Extract the [X, Y] coordinate from the center of the cell holding the provided text.  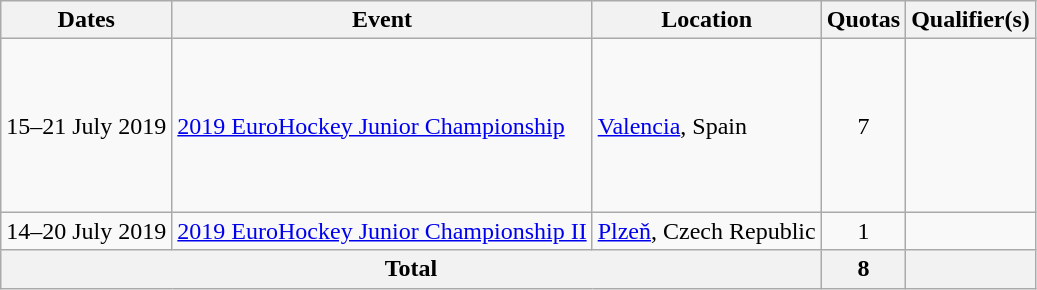
Event [382, 20]
15–21 July 2019 [86, 126]
1 [863, 231]
Qualifier(s) [971, 20]
Valencia, Spain [706, 126]
Location [706, 20]
14–20 July 2019 [86, 231]
7 [863, 126]
Plzeň, Czech Republic [706, 231]
Quotas [863, 20]
2019 EuroHockey Junior Championship II [382, 231]
Dates [86, 20]
8 [863, 269]
2019 EuroHockey Junior Championship [382, 126]
Total [411, 269]
